Scan for the cell matching the given text and deliver its [X, Y] coordinate at center. 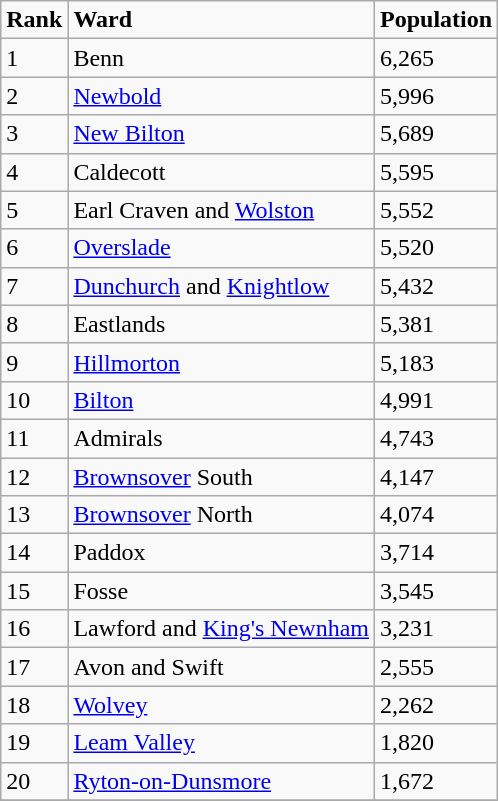
13 [34, 515]
3,545 [436, 591]
5,432 [436, 286]
4,147 [436, 477]
2,262 [436, 705]
1,672 [436, 781]
2 [34, 96]
12 [34, 477]
3,231 [436, 629]
20 [34, 781]
Avon and Swift [222, 667]
Bilton [222, 400]
Wolvey [222, 705]
Eastlands [222, 324]
5,183 [436, 362]
5,520 [436, 248]
Paddox [222, 553]
8 [34, 324]
Caldecott [222, 172]
18 [34, 705]
Leam Valley [222, 743]
Ward [222, 20]
Ryton-on-Dunsmore [222, 781]
Fosse [222, 591]
4,074 [436, 515]
Lawford and King's Newnham [222, 629]
10 [34, 400]
Brownsover North [222, 515]
Population [436, 20]
Earl Craven and Wolston [222, 210]
7 [34, 286]
Overslade [222, 248]
4,991 [436, 400]
5,996 [436, 96]
17 [34, 667]
14 [34, 553]
2,555 [436, 667]
Benn [222, 58]
3 [34, 134]
Newbold [222, 96]
5,552 [436, 210]
4,743 [436, 438]
Admirals [222, 438]
19 [34, 743]
5,381 [436, 324]
1,820 [436, 743]
6,265 [436, 58]
3,714 [436, 553]
6 [34, 248]
Hillmorton [222, 362]
5,595 [436, 172]
5,689 [436, 134]
5 [34, 210]
Brownsover South [222, 477]
Dunchurch and Knightlow [222, 286]
4 [34, 172]
16 [34, 629]
9 [34, 362]
1 [34, 58]
15 [34, 591]
New Bilton [222, 134]
11 [34, 438]
Rank [34, 20]
